Pinpoint the cell where the given text exists, returning its (x, y) midpoint coordinate. 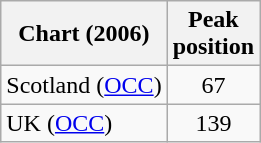
67 (213, 85)
Chart (2006) (84, 34)
UK (OCC) (84, 123)
Scotland (OCC) (84, 85)
Peakposition (213, 34)
139 (213, 123)
